Pinpoint the cell where the given text exists, returning its (x, y) midpoint coordinate. 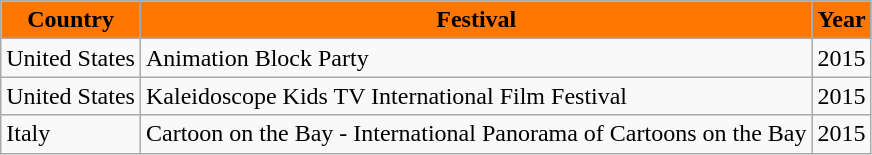
Animation Block Party (476, 58)
Festival (476, 20)
Country (71, 20)
Kaleidoscope Kids TV International Film Festival (476, 96)
Year (842, 20)
Italy (71, 134)
Cartoon on the Bay - International Panorama of Cartoons on the Bay (476, 134)
